Locate the cell with the specified text and output its [x, y] center coordinate. 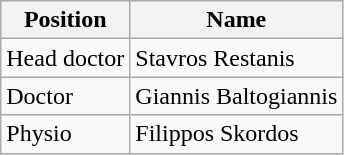
Position [66, 20]
Physio [66, 134]
Giannis Baltogiannis [236, 96]
Filippos Skordos [236, 134]
Doctor [66, 96]
Stavros Restanis [236, 58]
Name [236, 20]
Head doctor [66, 58]
